Scan for the cell matching the given text and deliver its [X, Y] coordinate at center. 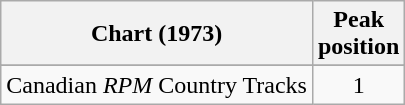
1 [358, 85]
Canadian RPM Country Tracks [157, 85]
Chart (1973) [157, 34]
Peakposition [358, 34]
